Identify which cell holds the provided text, then report its (X, Y) central coordinate. 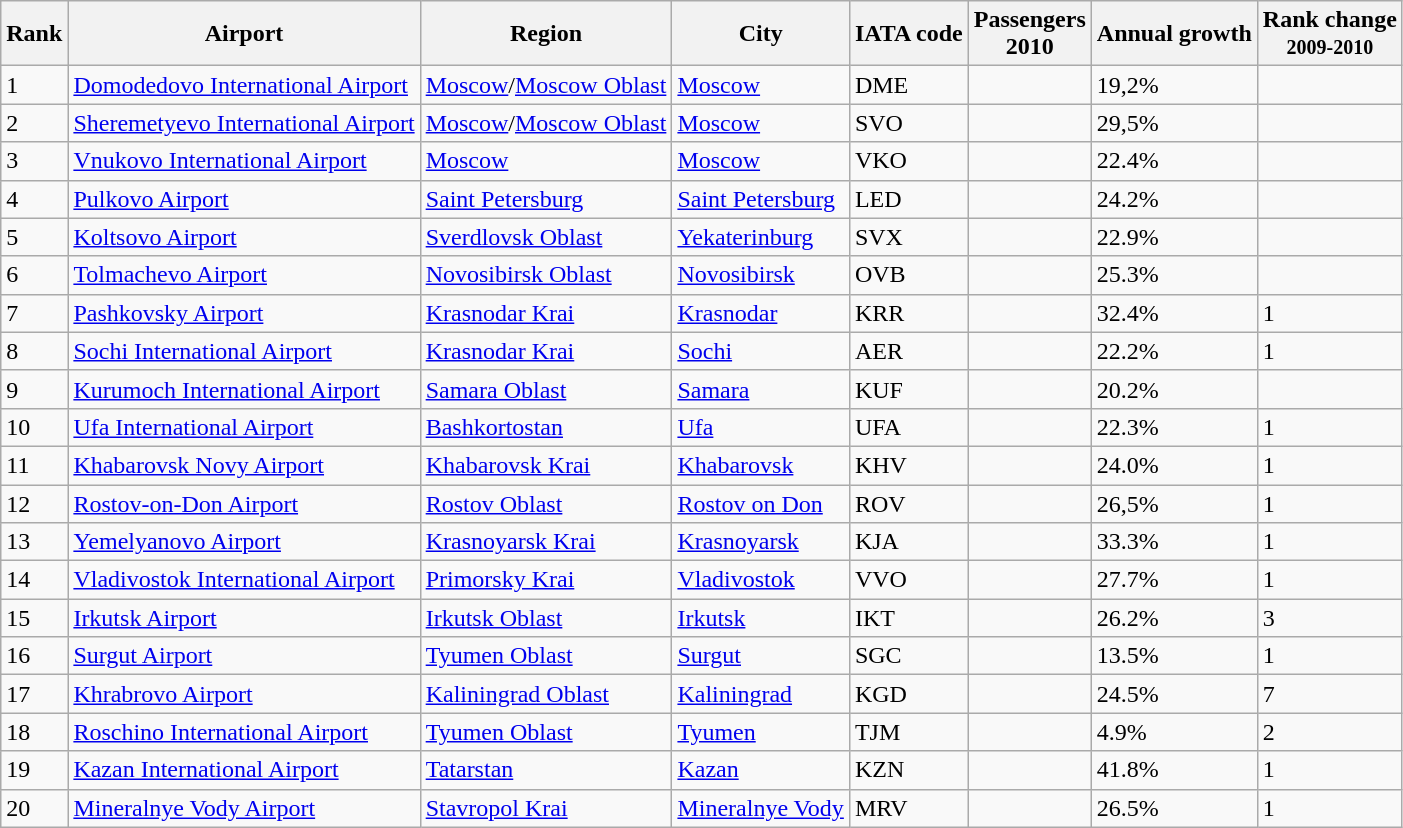
SVX (908, 237)
Krasnoyarsk (760, 542)
Bashkortostan (546, 427)
29,5% (1174, 123)
Rank (34, 34)
Samara Oblast (546, 389)
Rank change2009-2010 (1330, 34)
Tolmachevo Airport (244, 275)
8 (34, 351)
DME (908, 85)
Roschino International Airport (244, 732)
VVO (908, 580)
KGD (908, 694)
Ufa (760, 427)
Pulkovo Airport (244, 199)
Novosibirsk Oblast (546, 275)
17 (34, 694)
4.9% (1174, 732)
13 (34, 542)
Novosibirsk (760, 275)
Stavropol Krai (546, 808)
24.0% (1174, 465)
KZN (908, 770)
Koltsovo Airport (244, 237)
16 (34, 656)
City (760, 34)
Irkutsk Oblast (546, 618)
Yekaterinburg (760, 237)
4 (34, 199)
27.7% (1174, 580)
Khabarovsk (760, 465)
Vladivostok (760, 580)
20.2% (1174, 389)
Khrabrovo Airport (244, 694)
Kaliningrad Oblast (546, 694)
Mineralnye Vody (760, 808)
Khabarovsk Novy Airport (244, 465)
Primorsky Krai (546, 580)
Khabarovsk Krai (546, 465)
Annual growth (1174, 34)
Samara (760, 389)
14 (34, 580)
Rostov Oblast (546, 503)
IATA code (908, 34)
Kazan (760, 770)
Tatarstan (546, 770)
Surgut (760, 656)
Yemelyanovo Airport (244, 542)
19,2% (1174, 85)
SVO (908, 123)
Krasnoyarsk Krai (546, 542)
SGC (908, 656)
Rostov on Don (760, 503)
19 (34, 770)
Sochi International Airport (244, 351)
20 (34, 808)
OVB (908, 275)
Krasnodar (760, 313)
Ufa International Airport (244, 427)
Kazan International Airport (244, 770)
32.4% (1174, 313)
11 (34, 465)
18 (34, 732)
Region (546, 34)
Vnukovo International Airport (244, 161)
6 (34, 275)
12 (34, 503)
Pashkovsky Airport (244, 313)
Kurumoch International Airport (244, 389)
Domodedovo International Airport (244, 85)
Vladivostok International Airport (244, 580)
26,5% (1174, 503)
26.2% (1174, 618)
Irkutsk Airport (244, 618)
TJM (908, 732)
10 (34, 427)
13.5% (1174, 656)
22.4% (1174, 161)
KJA (908, 542)
Sochi (760, 351)
Kaliningrad (760, 694)
Passengers2010 (1030, 34)
LED (908, 199)
IKT (908, 618)
Tyumen (760, 732)
KHV (908, 465)
UFA (908, 427)
Rostov-on-Don Airport (244, 503)
KUF (908, 389)
Irkutsk (760, 618)
33.3% (1174, 542)
5 (34, 237)
24.5% (1174, 694)
22.3% (1174, 427)
MRV (908, 808)
15 (34, 618)
Sheremetyevo International Airport (244, 123)
ROV (908, 503)
VKO (908, 161)
22.2% (1174, 351)
Surgut Airport (244, 656)
25.3% (1174, 275)
Sverdlovsk Oblast (546, 237)
Mineralnye Vody Airport (244, 808)
KRR (908, 313)
24.2% (1174, 199)
22.9% (1174, 237)
41.8% (1174, 770)
Airport (244, 34)
26.5% (1174, 808)
9 (34, 389)
AER (908, 351)
